Determine the (X, Y) coordinate at the center of the cell enclosing the given text.  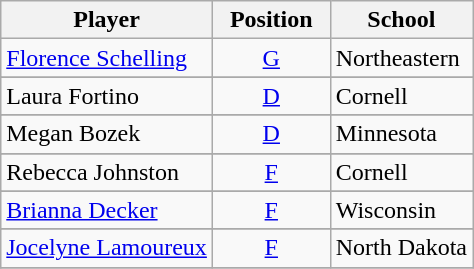
G (271, 58)
Northeastern (401, 58)
Rebecca Johnston (107, 172)
Wisconsin (401, 210)
Minnesota (401, 134)
School (401, 20)
North Dakota (401, 248)
Position (271, 20)
Laura Fortino (107, 96)
Brianna Decker (107, 210)
Jocelyne Lamoureux (107, 248)
Player (107, 20)
Florence Schelling (107, 58)
Megan Bozek (107, 134)
